Output the [X, Y] coordinate of the center of the cell containing the given text.  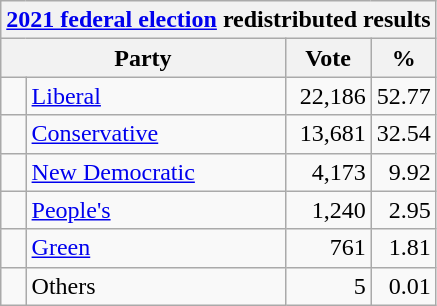
1,240 [328, 210]
2021 federal election redistributed results [218, 20]
761 [328, 248]
9.92 [404, 172]
Vote [328, 58]
New Democratic [156, 172]
1.81 [404, 248]
People's [156, 210]
32.54 [404, 134]
Party [143, 58]
Conservative [156, 134]
22,186 [328, 96]
4,173 [328, 172]
Liberal [156, 96]
13,681 [328, 134]
Others [156, 286]
0.01 [404, 286]
% [404, 58]
2.95 [404, 210]
52.77 [404, 96]
Green [156, 248]
5 [328, 286]
